Find where the given text appears and provide that cell's center as (x, y) coordinate. 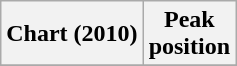
Chart (2010) (72, 34)
Peakposition (189, 34)
